Extract the [X, Y] coordinate from the center of the cell holding the provided text.  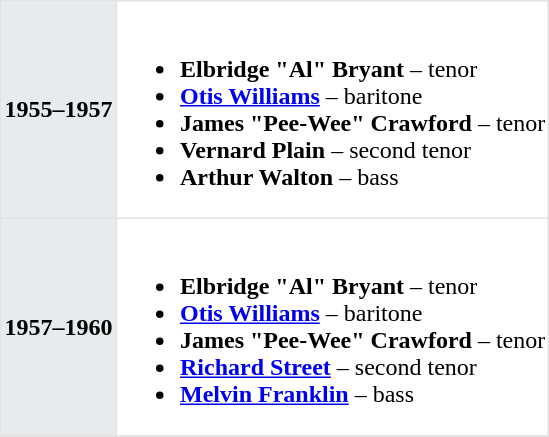
Elbridge "Al" Bryant – tenorOtis Williams – baritoneJames "Pee-Wee" Crawford – tenorVernard Plain – second tenorArthur Walton – bass [332, 110]
Elbridge "Al" Bryant – tenorOtis Williams – baritoneJames "Pee-Wee" Crawford – tenorRichard Street – second tenorMelvin Franklin – bass [332, 327]
1955–1957 [59, 110]
1957–1960 [59, 327]
